Provide the [x, y] coordinate of the cell's center where the given text is located.  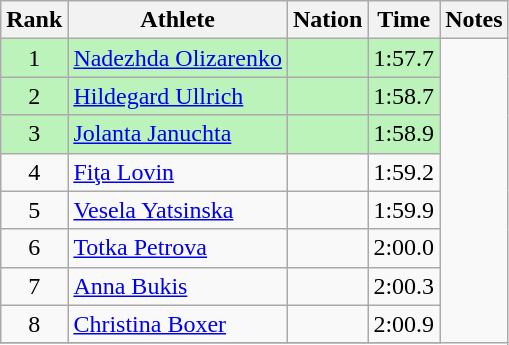
1 [34, 58]
3 [34, 134]
Hildegard Ullrich [178, 96]
1:57.7 [404, 58]
Christina Boxer [178, 324]
5 [34, 210]
Time [404, 20]
Anna Bukis [178, 286]
1:59.9 [404, 210]
Nation [327, 20]
7 [34, 286]
1:58.7 [404, 96]
Notes [474, 20]
Vesela Yatsinska [178, 210]
Nadezhda Olizarenko [178, 58]
Athlete [178, 20]
2:00.0 [404, 248]
2:00.9 [404, 324]
Totka Petrova [178, 248]
4 [34, 172]
Jolanta Januchta [178, 134]
Fiţa Lovin [178, 172]
8 [34, 324]
2:00.3 [404, 286]
1:58.9 [404, 134]
2 [34, 96]
1:59.2 [404, 172]
6 [34, 248]
Rank [34, 20]
